Extract the [x, y] coordinate from the center of the cell holding the provided text.  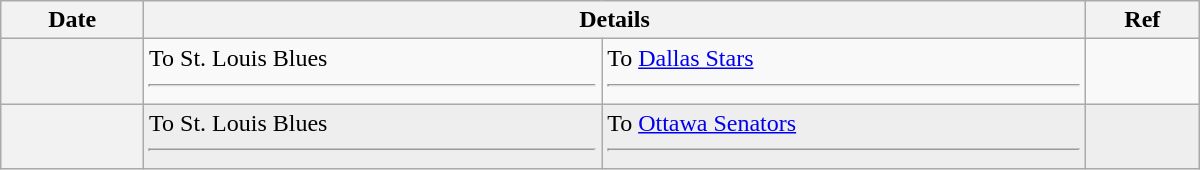
To Ottawa Senators [844, 136]
Ref [1142, 20]
To Dallas Stars [844, 72]
Date [72, 20]
Details [615, 20]
